Pinpoint the cell where the given text exists, returning its [X, Y] midpoint coordinate. 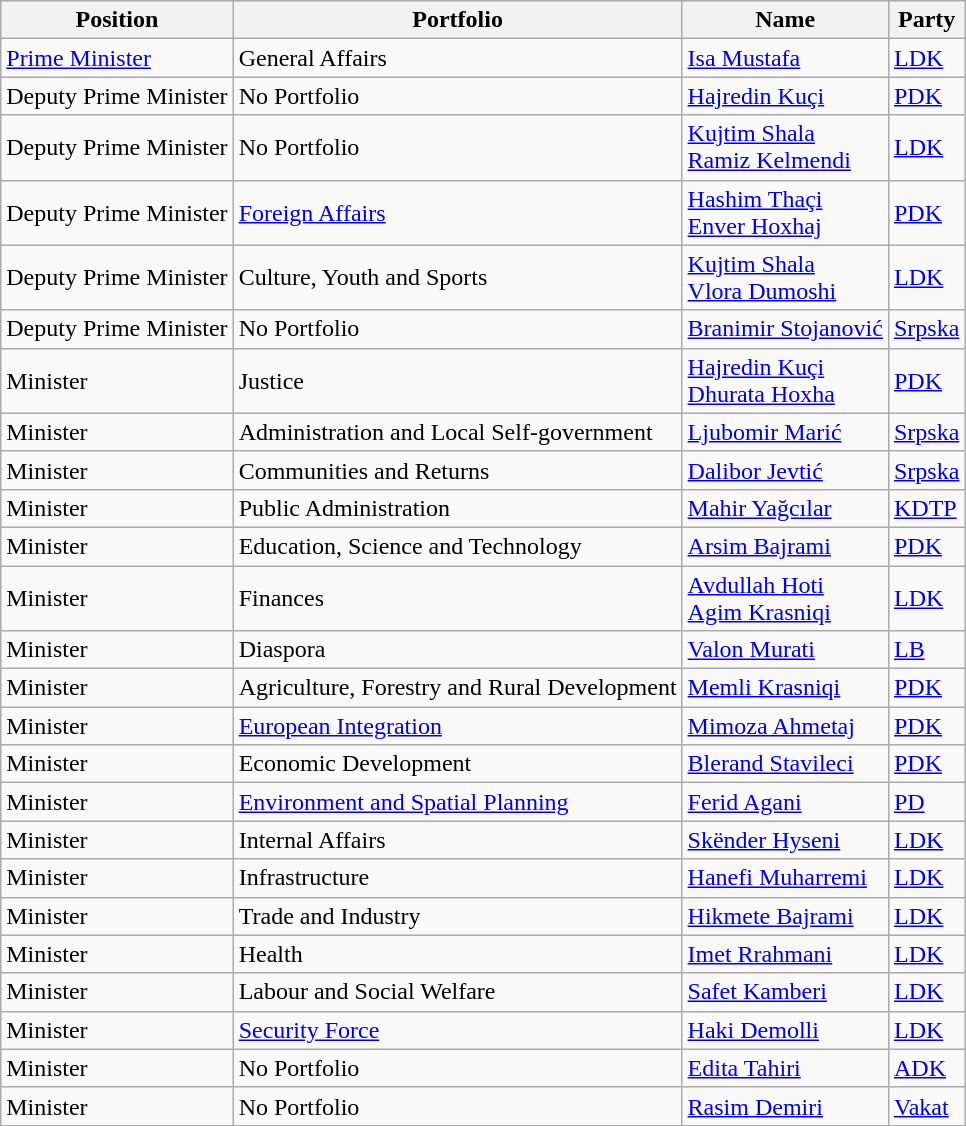
Kujtim ShalaVlora Dumoshi [785, 278]
Trade and Industry [458, 916]
Blerand Stavileci [785, 764]
Safet Kamberi [785, 992]
Economic Development [458, 764]
Finances [458, 598]
Environment and Spatial Planning [458, 802]
Arsim Bajrami [785, 546]
Prime Minister [117, 58]
Public Administration [458, 508]
Health [458, 954]
Avdullah HotiAgim Krasniqi [785, 598]
Hanefi Muharremi [785, 878]
Mimoza Ahmetaj [785, 726]
LB [926, 650]
Hajredin KuçiDhurata Hoxha [785, 380]
Diaspora [458, 650]
Hajredin Kuçi [785, 96]
Ferid Agani [785, 802]
Hikmete Bajrami [785, 916]
Security Force [458, 1030]
Memli Krasniqi [785, 688]
Portfolio [458, 20]
Mahir Yağcılar [785, 508]
Name [785, 20]
Agriculture, Forestry and Rural Development [458, 688]
Education, Science and Technology [458, 546]
PD [926, 802]
Branimir Stojanović [785, 329]
Justice [458, 380]
Administration and Local Self-government [458, 432]
Skënder Hyseni [785, 840]
Ljubomir Marić [785, 432]
Foreign Affairs [458, 212]
Kujtim ShalaRamiz Kelmendi [785, 148]
Edita Tahiri [785, 1068]
Party [926, 20]
Internal Affairs [458, 840]
KDTP [926, 508]
Valon Murati [785, 650]
Rasim Demiri [785, 1106]
General Affairs [458, 58]
Hashim ThaçiEnver Hoxhaj [785, 212]
ADK [926, 1068]
Isa Mustafa [785, 58]
Position [117, 20]
European Integration [458, 726]
Culture, Youth and Sports [458, 278]
Vakat [926, 1106]
Haki Demolli [785, 1030]
Dalibor Jevtić [785, 470]
Infrastructure [458, 878]
Labour and Social Welfare [458, 992]
Communities and Returns [458, 470]
Imet Rrahmani [785, 954]
